Extract the [x, y] coordinate from the center of the cell holding the provided text.  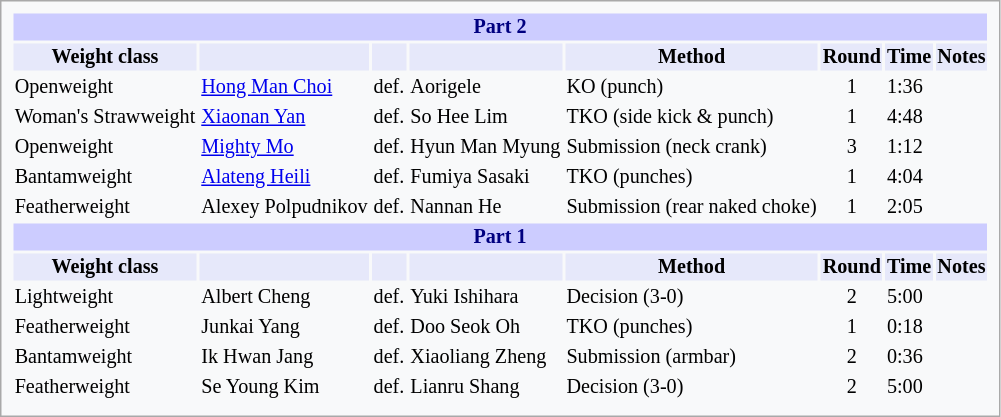
2:05 [908, 206]
TKO (side kick & punch) [692, 116]
Hong Man Choi [284, 86]
4:04 [908, 176]
3 [852, 146]
Ik Hwan Jang [284, 356]
Lianru Shang [486, 386]
KO (punch) [692, 86]
Aorigele [486, 86]
0:18 [908, 326]
Alexey Polpudnikov [284, 206]
1:12 [908, 146]
Xiaoliang Zheng [486, 356]
Submission (rear naked choke) [692, 206]
Fumiya Sasaki [486, 176]
Part 1 [500, 236]
4:48 [908, 116]
Part 2 [500, 26]
Woman's Strawweight [105, 116]
Doo Seok Oh [486, 326]
Submission (armbar) [692, 356]
Hyun Man Myung [486, 146]
Yuki Ishihara [486, 296]
Se Young Kim [284, 386]
Albert Cheng [284, 296]
Lightweight [105, 296]
Junkai Yang [284, 326]
Nannan He [486, 206]
Submission (neck crank) [692, 146]
So Hee Lim [486, 116]
Mighty Mo [284, 146]
0:36 [908, 356]
Xiaonan Yan [284, 116]
Alateng Heili [284, 176]
1:36 [908, 86]
